Return [x, y] of the center of cell containing provided text 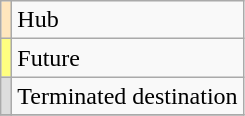
Terminated destination [128, 96]
Future [128, 58]
Hub [128, 20]
